Determine the (X, Y) coordinate at the center of the cell enclosing the given text.  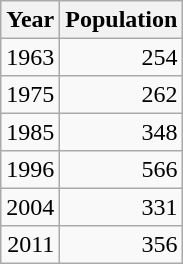
1975 (30, 94)
1985 (30, 132)
566 (122, 170)
356 (122, 244)
Year (30, 20)
1963 (30, 56)
254 (122, 56)
1996 (30, 170)
331 (122, 206)
Population (122, 20)
2004 (30, 206)
262 (122, 94)
348 (122, 132)
2011 (30, 244)
